Identify which cell holds the provided text, then report its (X, Y) central coordinate. 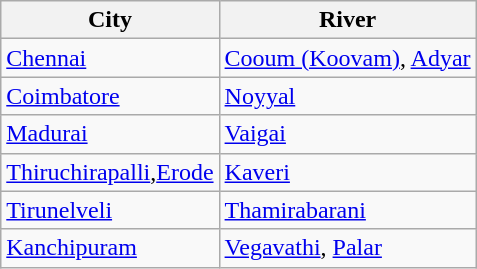
Cooum (Koovam), Adyar (348, 58)
Vaigai (348, 134)
City (110, 20)
Vegavathi, Palar (348, 248)
Kaveri (348, 172)
Chennai (110, 58)
River (348, 20)
Noyyal (348, 96)
Coimbatore (110, 96)
Tirunelveli (110, 210)
Kanchipuram (110, 248)
Thiruchirapalli,Erode (110, 172)
Madurai (110, 134)
Thamirabarani (348, 210)
